Search for the cell housing the specified text and yield its [X, Y] center coordinate. 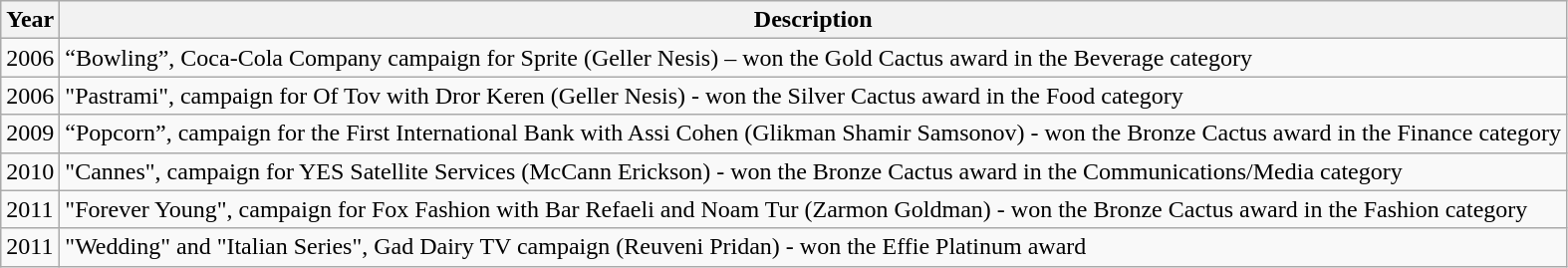
“Popcorn”, campaign for the First International Bank with Assi Cohen (Glikman Shamir Samsonov) - won the Bronze Cactus award in the Finance category [813, 134]
2010 [30, 171]
"Forever Young", campaign for Fox Fashion with Bar Refaeli and Noam Tur (Zarmon Goldman) - won the Bronze Cactus award in the Fashion category [813, 209]
“Bowling”, Coca-Cola Company campaign for Sprite (Geller Nesis) – won the Gold Cactus award in the Beverage category [813, 58]
2009 [30, 134]
"Pastrami", campaign for Of Tov with Dror Keren (Geller Nesis) - won the Silver Cactus award in the Food category [813, 96]
"Cannes", campaign for YES Satellite Services (McCann Erickson) - won the Bronze Cactus award in the Communications/Media category [813, 171]
Year [30, 20]
Description [813, 20]
"Wedding" and "Italian Series", Gad Dairy TV campaign (Reuveni Pridan) - won the Effie Platinum award [813, 247]
